Return [X, Y] of the center of cell containing provided text 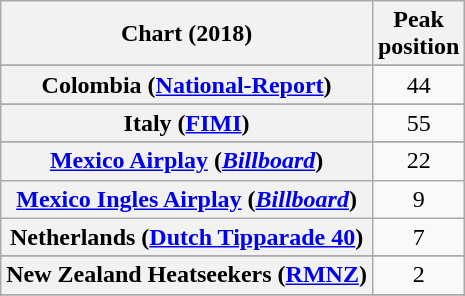
Mexico Ingles Airplay (Billboard) [187, 199]
Netherlands (Dutch Tipparade 40) [187, 237]
2 [418, 275]
Italy (FIMI) [187, 123]
Peakposition [418, 34]
55 [418, 123]
Chart (2018) [187, 34]
9 [418, 199]
Colombia (National-Report) [187, 85]
Mexico Airplay (Billboard) [187, 161]
22 [418, 161]
New Zealand Heatseekers (RMNZ) [187, 275]
7 [418, 237]
44 [418, 85]
